Return the (x, y) coordinate for the center point of the cell that contains the specified text.  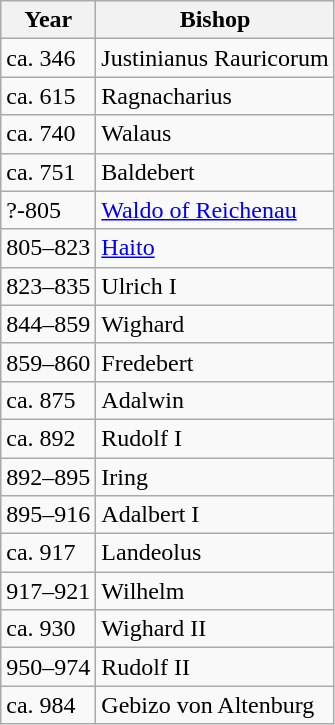
Ulrich I (215, 286)
ca. 875 (48, 400)
Wilhelm (215, 591)
Adalbert I (215, 515)
892–895 (48, 477)
Haito (215, 248)
ca. 930 (48, 629)
Wighard II (215, 629)
?-805 (48, 210)
Iring (215, 477)
823–835 (48, 286)
950–974 (48, 667)
805–823 (48, 248)
917–921 (48, 591)
Rudolf I (215, 438)
Fredebert (215, 362)
ca. 917 (48, 553)
844–859 (48, 324)
ca. 892 (48, 438)
Adalwin (215, 400)
859–860 (48, 362)
ca. 615 (48, 96)
Rudolf II (215, 667)
Ragnacharius (215, 96)
Landeolus (215, 553)
Year (48, 20)
Justinianus Rauricorum (215, 58)
ca. 984 (48, 705)
Bishop (215, 20)
ca. 751 (48, 172)
Gebizo von Altenburg (215, 705)
895–916 (48, 515)
Wighard (215, 324)
ca. 346 (48, 58)
Baldebert (215, 172)
Walaus (215, 134)
ca. 740 (48, 134)
Waldo of Reichenau (215, 210)
